Detect which cell encompasses the target text, then output its [X, Y] center coordinate. 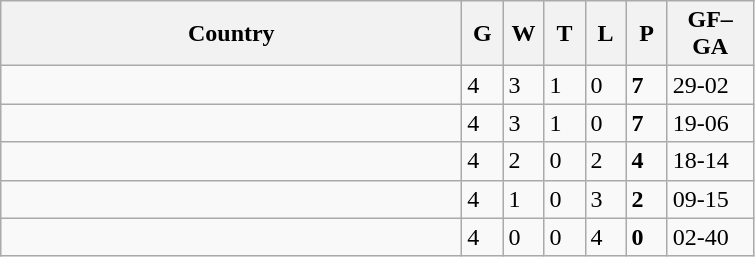
G [482, 34]
Country [232, 34]
19-06 [710, 123]
L [606, 34]
P [646, 34]
W [524, 34]
18-14 [710, 161]
T [564, 34]
09-15 [710, 199]
GF–GA [710, 34]
02-40 [710, 237]
29-02 [710, 85]
